Locate the cell with the specified text and output its (x, y) center coordinate. 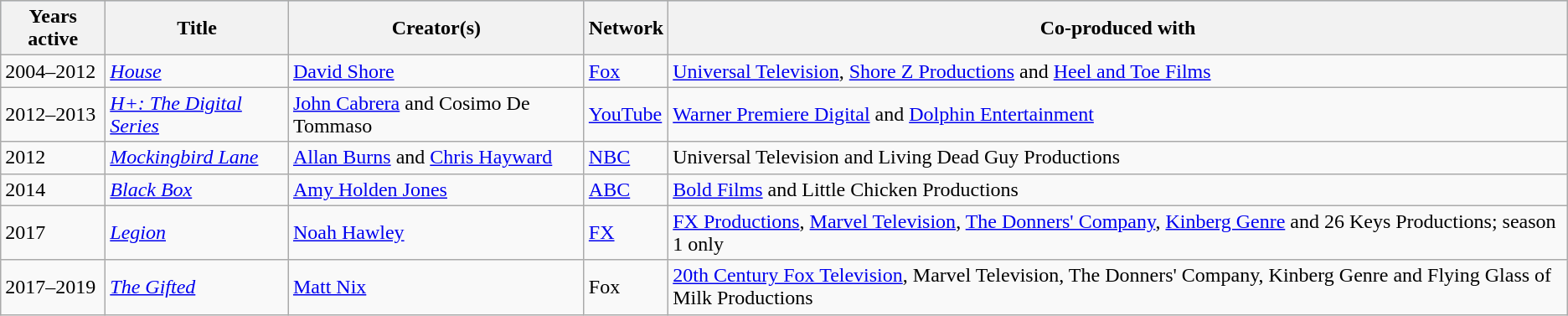
Network (626, 28)
Creator(s) (436, 28)
Universal Television and Living Dead Guy Productions (1118, 158)
Matt Nix (436, 287)
Universal Television, Shore Z Productions and Heel and Toe Films (1118, 71)
2012–2013 (54, 114)
Co-produced with (1118, 28)
NBC (626, 158)
ABC (626, 189)
The Gifted (198, 287)
FX (626, 233)
Allan Burns and Chris Hayward (436, 158)
2014 (54, 189)
2004–2012 (54, 71)
2017–2019 (54, 287)
20th Century Fox Television, Marvel Television, The Donners' Company, Kinberg Genre and Flying Glass of Milk Productions (1118, 287)
Black Box (198, 189)
House (198, 71)
Legion (198, 233)
John Cabrera and Cosimo De Tommaso (436, 114)
Title (198, 28)
Bold Films and Little Chicken Productions (1118, 189)
Years active (54, 28)
David Shore (436, 71)
Warner Premiere Digital and Dolphin Entertainment (1118, 114)
2017 (54, 233)
H+: The Digital Series (198, 114)
YouTube (626, 114)
Mockingbird Lane (198, 158)
FX Productions, Marvel Television, The Donners' Company, Kinberg Genre and 26 Keys Productions; season 1 only (1118, 233)
Amy Holden Jones (436, 189)
Noah Hawley (436, 233)
2012 (54, 158)
